Extract the (x, y) coordinate from the center of the cell holding the provided text.  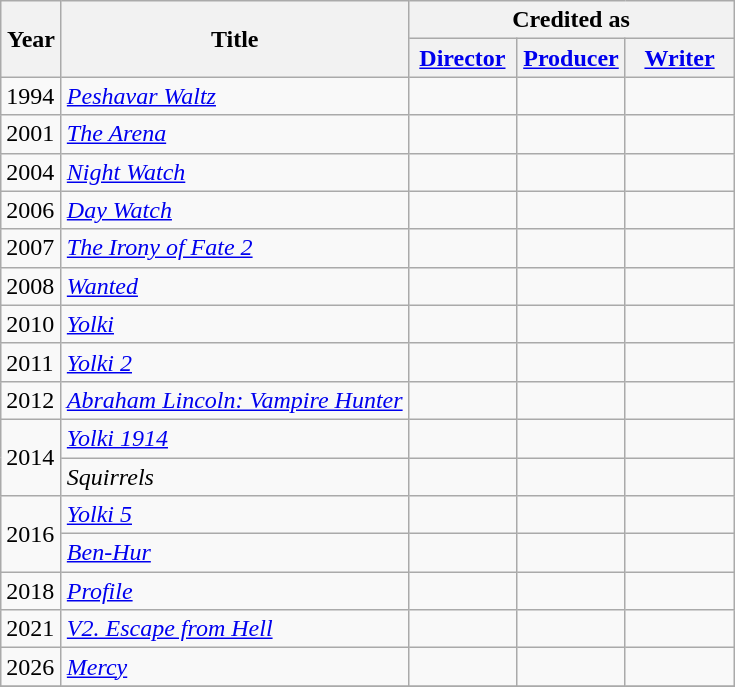
2012 (32, 400)
Day Watch (234, 210)
Abraham Lincoln: Vampire Hunter (234, 400)
Yolki 1914 (234, 438)
Producer (572, 58)
2021 (32, 629)
2001 (32, 134)
Profile (234, 591)
Writer (680, 58)
1994 (32, 96)
2010 (32, 324)
2006 (32, 210)
V2. Escape from Hell (234, 629)
Peshavar Waltz (234, 96)
Yolki 5 (234, 515)
2026 (32, 667)
Credited as (571, 20)
2011 (32, 362)
2014 (32, 457)
2016 (32, 534)
2004 (32, 172)
Wanted (234, 286)
Yolki (234, 324)
2018 (32, 591)
The Irony of Fate 2 (234, 248)
Squirrels (234, 477)
Ben-Hur (234, 553)
2007 (32, 248)
Yolki 2 (234, 362)
Title (234, 39)
Year (32, 39)
2008 (32, 286)
Director (462, 58)
Night Watch (234, 172)
The Arena (234, 134)
Mercy (234, 667)
